From the cell containing the given text, extract its center point as (x, y) coordinate. 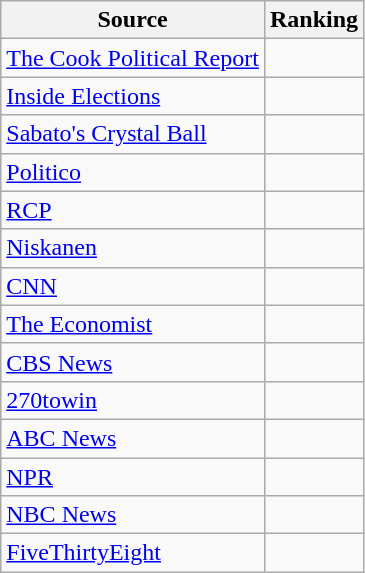
NPR (133, 477)
RCP (133, 210)
Source (133, 20)
CNN (133, 286)
FiveThirtyEight (133, 553)
CBS News (133, 362)
Inside Elections (133, 96)
Politico (133, 172)
The Cook Political Report (133, 58)
ABC News (133, 438)
The Economist (133, 324)
Niskanen (133, 248)
Sabato's Crystal Ball (133, 134)
270towin (133, 400)
NBC News (133, 515)
Ranking (314, 20)
